Locate the cell with the specified text and output its (X, Y) center coordinate. 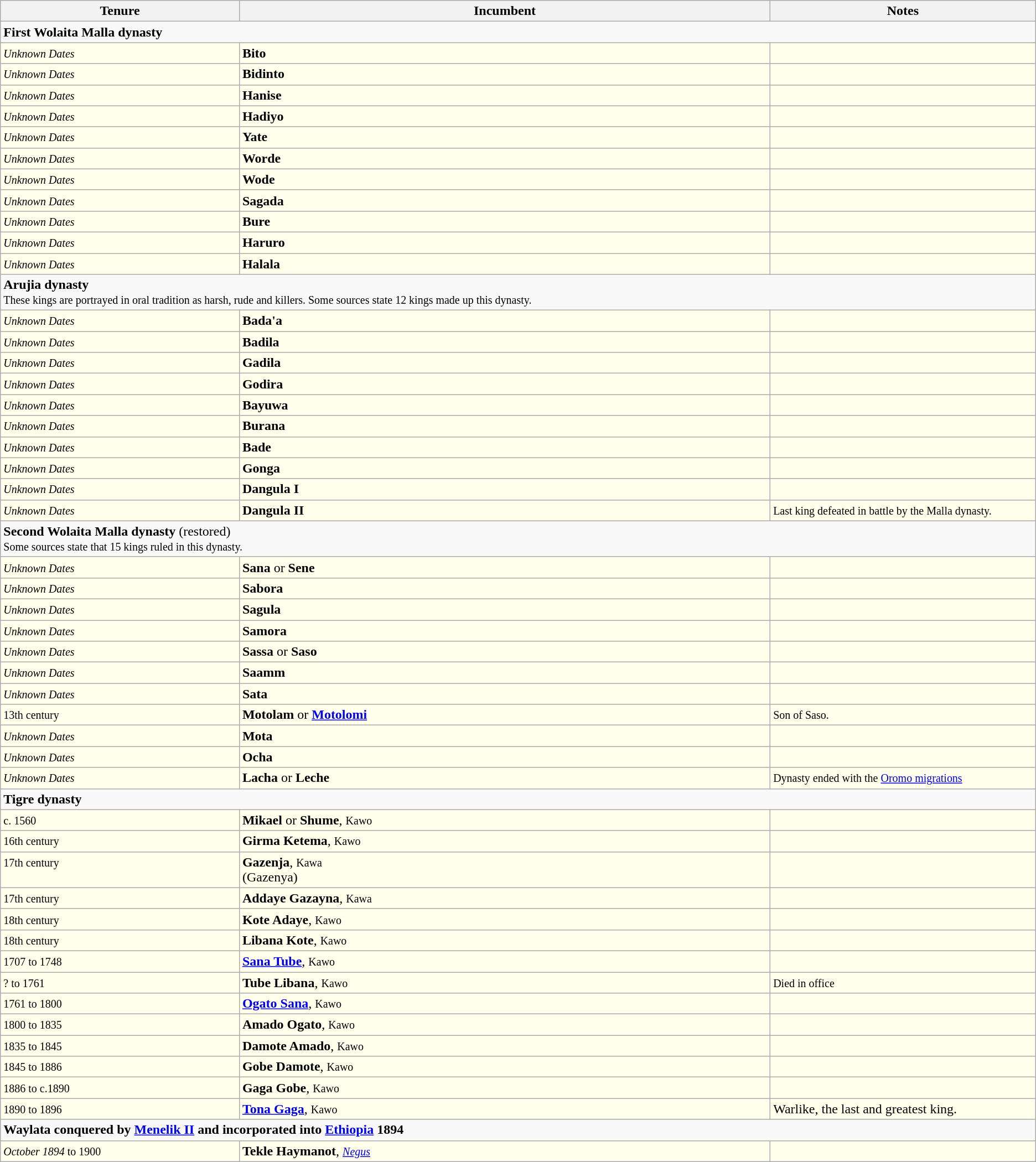
Haruro (505, 242)
Bidinto (505, 74)
Died in office (903, 982)
13th century (120, 715)
1761 to 1800 (120, 1004)
Gazenja, Kawa(Gazenya) (505, 870)
Mota (505, 736)
Motolam or Motolomi (505, 715)
1886 to c.1890 (120, 1088)
Yate (505, 137)
Sagula (505, 609)
Burana (505, 426)
Gaga Gobe, Kawo (505, 1088)
1800 to 1835 (120, 1025)
Kote Adaye, Kawo (505, 919)
Bayuwa (505, 405)
1707 to 1748 (120, 961)
Hadiyo (505, 116)
Gonga (505, 468)
Tenure (120, 11)
Libana Kote, Kawo (505, 940)
1845 to 1886 (120, 1067)
Bito (505, 53)
Sabora (505, 588)
Sata (505, 694)
Tigre dynasty (518, 799)
Sassa or Saso (505, 652)
Last king defeated in battle by the Malla dynasty. (903, 510)
Wode (505, 179)
Halala (505, 264)
Arujia dynastyThese kings are portrayed in oral tradition as harsh, rude and killers. Some sources state 12 kings made up this dynasty. (518, 292)
Sana or Sene (505, 567)
Worde (505, 158)
Dangula I (505, 489)
Godira (505, 384)
Sana Tube, Kawo (505, 961)
Second Wolaita Malla dynasty (restored)Some sources state that 15 kings ruled in this dynasty. (518, 539)
Dynasty ended with the Oromo migrations (903, 778)
Addaye Gazayna, Kawa (505, 898)
Girma Ketema, Kawo (505, 841)
Son of Saso. (903, 715)
16th century (120, 841)
First Wolaita Malla dynasty (518, 32)
Amado Ogato, Kawo (505, 1025)
c. 1560 (120, 820)
1890 to 1896 (120, 1109)
Sagada (505, 200)
Gadila (505, 363)
1835 to 1845 (120, 1046)
Bada'a (505, 321)
Ocha (505, 757)
Incumbent (505, 11)
Ogato Sana, Kawo (505, 1004)
Bade (505, 447)
Mikael or Shume, Kawo (505, 820)
Tona Gaga, Kawo (505, 1109)
? to 1761 (120, 982)
Lacha or Leche (505, 778)
Tekle Haymanot, Negus (505, 1151)
Tube Libana, Kawo (505, 982)
Badila (505, 342)
Damote Amado, Kawo (505, 1046)
Bure (505, 221)
Samora (505, 630)
Hanise (505, 95)
October 1894 to 1900 (120, 1151)
Saamm (505, 673)
Waylata conquered by Menelik II and incorporated into Ethiopia 1894 (518, 1130)
Gobe Damote, Kawo (505, 1067)
Notes (903, 11)
Warlike, the last and greatest king. (903, 1109)
Dangula II (505, 510)
